Return the [X, Y] coordinate for the center point of the cell that contains the specified text.  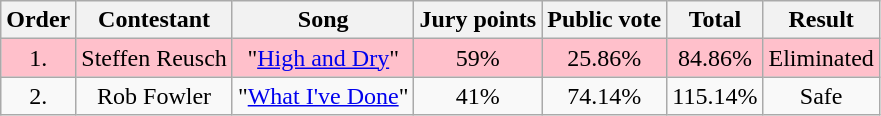
Contestant [154, 20]
84.86% [715, 58]
"What I've Done" [323, 96]
2. [38, 96]
115.14% [715, 96]
Steffen Reusch [154, 58]
Public vote [604, 20]
Song [323, 20]
Jury points [478, 20]
Safe [821, 96]
Total [715, 20]
59% [478, 58]
25.86% [604, 58]
1. [38, 58]
41% [478, 96]
Rob Fowler [154, 96]
Order [38, 20]
74.14% [604, 96]
Eliminated [821, 58]
Result [821, 20]
"High and Dry" [323, 58]
